Detect which cell encompasses the target text, then output its (X, Y) center coordinate. 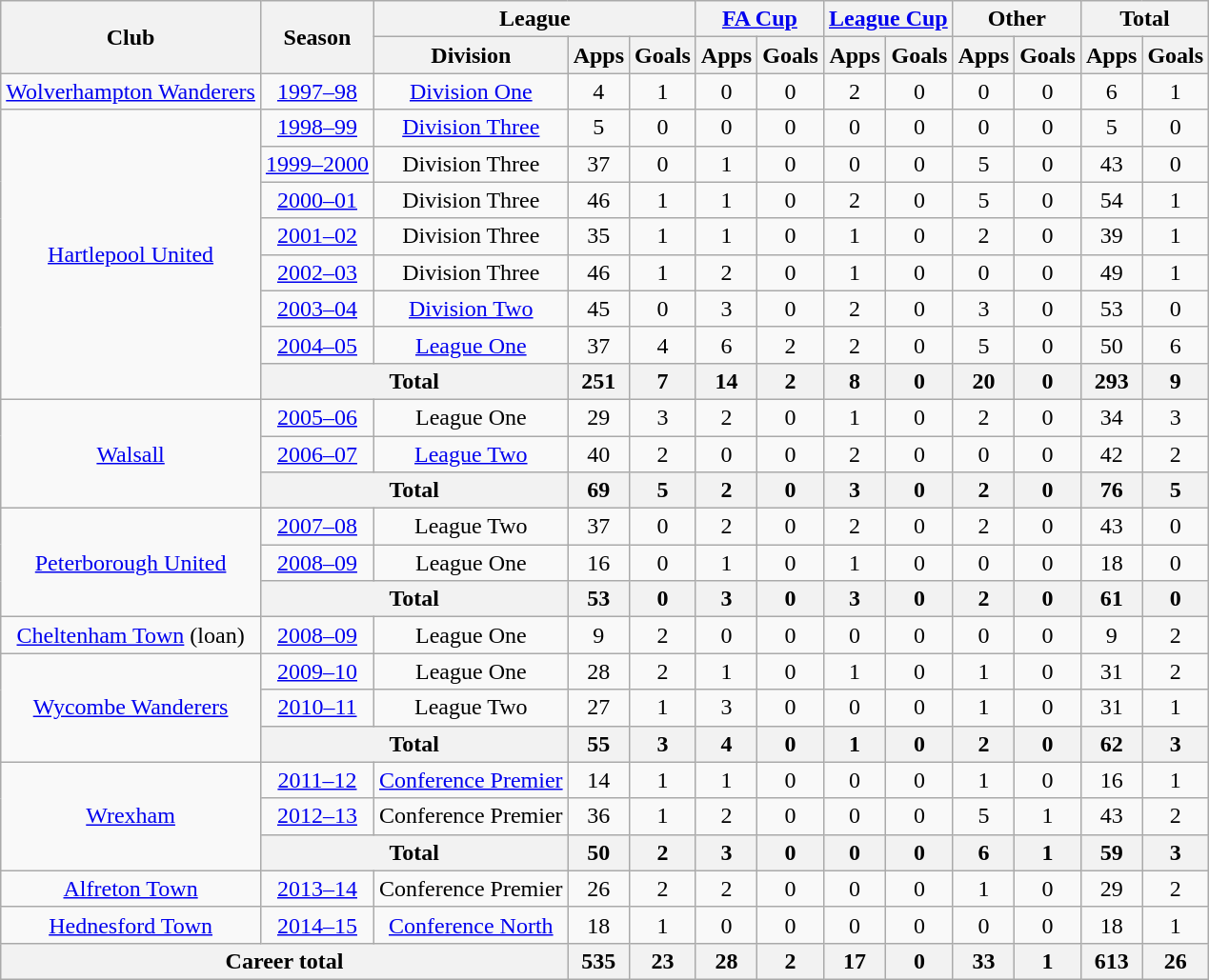
Hednesford Town (131, 925)
1997–98 (316, 91)
27 (598, 708)
Cheltenham Town (loan) (131, 635)
40 (598, 454)
8 (854, 381)
62 (1111, 744)
FA Cup (759, 19)
7 (663, 381)
Wolverhampton Wanderers (131, 91)
League (534, 19)
Alfreton Town (131, 889)
2001–02 (316, 236)
36 (598, 816)
1999–2000 (316, 164)
2014–15 (316, 925)
Career total (284, 961)
293 (1111, 381)
61 (1111, 599)
39 (1111, 236)
20 (983, 381)
Division One (471, 91)
Club (131, 37)
76 (1111, 490)
49 (1111, 272)
2010–11 (316, 708)
2006–07 (316, 454)
613 (1111, 961)
55 (598, 744)
Wrexham (131, 816)
2002–03 (316, 272)
League Cup (888, 19)
2012–13 (316, 816)
Other (1017, 19)
2007–08 (316, 527)
2005–06 (316, 417)
33 (983, 961)
Division Two (471, 309)
54 (1111, 200)
69 (598, 490)
34 (1111, 417)
251 (598, 381)
Division (471, 55)
2003–04 (316, 309)
23 (663, 961)
42 (1111, 454)
2004–05 (316, 345)
Peterborough United (131, 563)
Wycombe Wanderers (131, 708)
Walsall (131, 453)
45 (598, 309)
2011–12 (316, 780)
35 (598, 236)
535 (598, 961)
2000–01 (316, 200)
2009–10 (316, 671)
17 (854, 961)
59 (1111, 852)
Conference North (471, 925)
Hartlepool United (131, 254)
Season (316, 37)
2013–14 (316, 889)
1998–99 (316, 128)
